Detect which cell encompasses the target text, then output its (x, y) center coordinate. 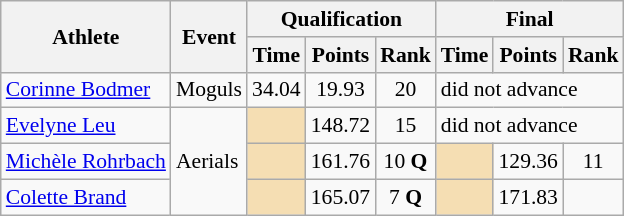
Evelyne Leu (86, 126)
165.07 (340, 197)
129.36 (528, 162)
34.04 (276, 90)
19.93 (340, 90)
Colette Brand (86, 197)
Athlete (86, 36)
171.83 (528, 197)
11 (594, 162)
Final (530, 19)
Michèle Rohrbach (86, 162)
20 (406, 90)
15 (406, 126)
Moguls (209, 90)
Corinne Bodmer (86, 90)
148.72 (340, 126)
Aerials (209, 162)
Qualification (342, 19)
7 Q (406, 197)
10 Q (406, 162)
Event (209, 36)
161.76 (340, 162)
